Return the [x, y] coordinate for the center point of the cell that contains the specified text.  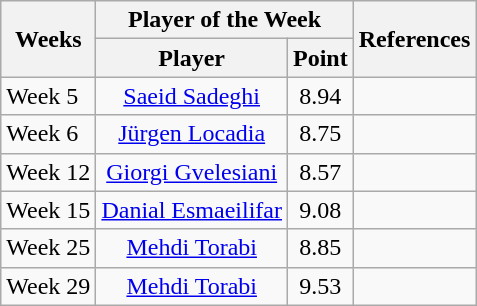
8.85 [321, 248]
9.53 [321, 286]
Jürgen Locadia [192, 134]
Point [321, 58]
8.94 [321, 96]
8.75 [321, 134]
Player of the Week [224, 20]
Giorgi Gvelesiani [192, 172]
Weeks [48, 39]
Week 15 [48, 210]
8.57 [321, 172]
Week 29 [48, 286]
Player [192, 58]
Danial Esmaeilifar [192, 210]
Week 25 [48, 248]
Week 12 [48, 172]
References [414, 39]
Week 6 [48, 134]
9.08 [321, 210]
Saeid Sadeghi [192, 96]
Week 5 [48, 96]
